Search for the cell housing the specified text and yield its (X, Y) center coordinate. 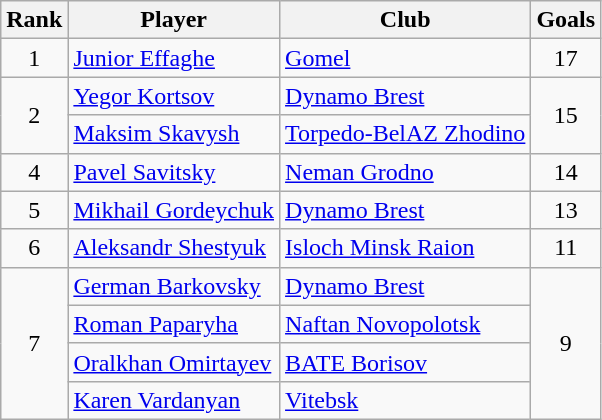
German Barkovsky (174, 286)
5 (34, 210)
1 (34, 58)
Aleksandr Shestyuk (174, 248)
Player (174, 20)
Junior Effaghe (174, 58)
Vitebsk (406, 400)
Gomel (406, 58)
Rank (34, 20)
Karen Vardanyan (174, 400)
4 (34, 172)
17 (566, 58)
7 (34, 343)
Roman Paparyha (174, 324)
Mikhail Gordeychuk (174, 210)
Yegor Kortsov (174, 96)
14 (566, 172)
6 (34, 248)
Naftan Novopolotsk (406, 324)
Club (406, 20)
15 (566, 115)
2 (34, 115)
Oralkhan Omirtayev (174, 362)
9 (566, 343)
11 (566, 248)
Isloch Minsk Raion (406, 248)
Maksim Skavysh (174, 134)
Torpedo-BelAZ Zhodino (406, 134)
Neman Grodno (406, 172)
Pavel Savitsky (174, 172)
Goals (566, 20)
13 (566, 210)
BATE Borisov (406, 362)
